Search for the cell housing the specified text and yield its [x, y] center coordinate. 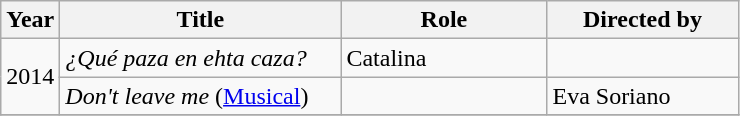
Catalina [444, 58]
2014 [30, 77]
Year [30, 20]
Role [444, 20]
¿Qué paza en ehta caza? [200, 58]
Directed by [642, 20]
Title [200, 20]
Don't leave me (Musical) [200, 96]
Eva Soriano [642, 96]
